Scan for the cell matching the given text and deliver its [X, Y] coordinate at center. 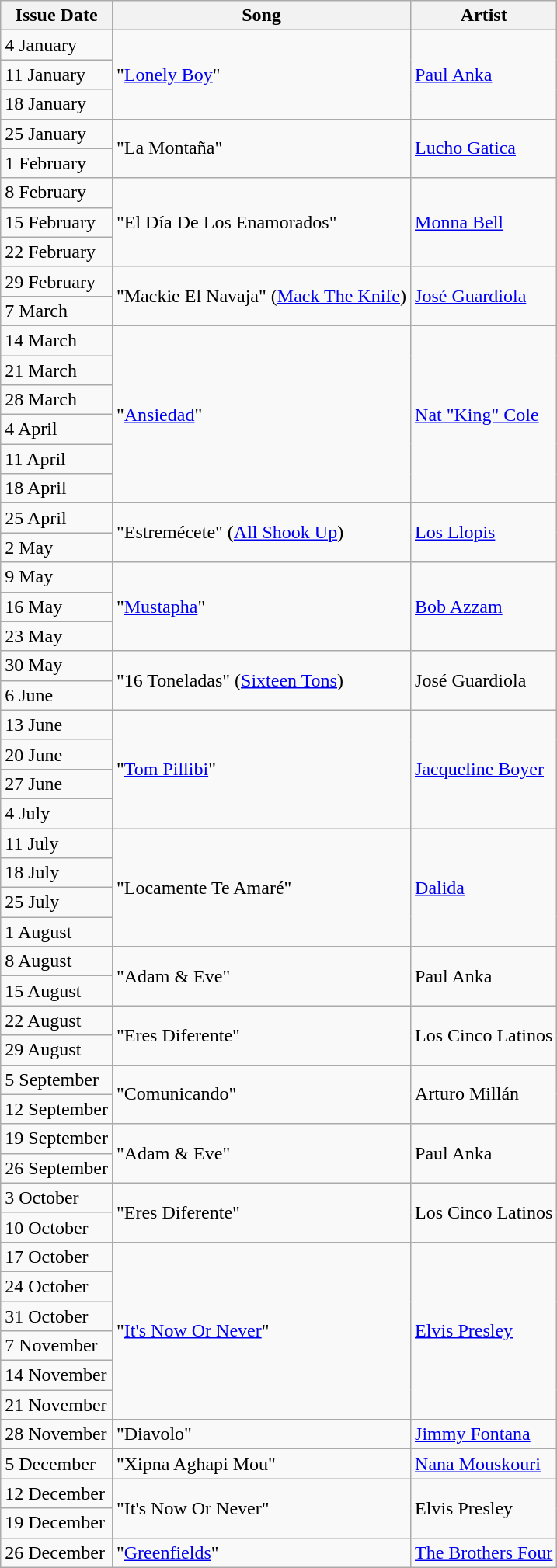
26 December [57, 1552]
2 May [57, 548]
4 April [57, 429]
25 January [57, 134]
10 October [57, 1227]
1 February [57, 163]
14 November [57, 1375]
"Lonely Boy" [261, 75]
Nat "King" Cole [484, 414]
Los Llopis [484, 533]
27 June [57, 784]
11 January [57, 75]
"Xipna Aghapi Mou" [261, 1464]
28 November [57, 1434]
21 November [57, 1405]
"Tom Pillibi" [261, 769]
31 October [57, 1316]
5 September [57, 1080]
21 March [57, 370]
9 May [57, 577]
7 November [57, 1346]
"Mustapha" [261, 607]
The Brothers Four [484, 1552]
"Diavolo" [261, 1434]
Issue Date [57, 16]
7 March [57, 311]
25 July [57, 902]
Monna Bell [484, 222]
Bob Azzam [484, 607]
29 August [57, 1050]
1 August [57, 932]
Jimmy Fontana [484, 1434]
24 October [57, 1286]
Arturo Millán [484, 1094]
11 July [57, 843]
Song [261, 16]
Nana Mouskouri [484, 1464]
26 September [57, 1168]
11 April [57, 459]
3 October [57, 1198]
"Greenfields" [261, 1552]
"El Día De Los Enamorados" [261, 222]
8 August [57, 961]
12 September [57, 1109]
18 January [57, 104]
18 July [57, 873]
"Mackie El Navaja" (Mack The Knife) [261, 296]
"La Montaña" [261, 148]
4 January [57, 45]
13 June [57, 725]
22 August [57, 1020]
"Comunicando" [261, 1094]
12 December [57, 1493]
Jacqueline Boyer [484, 769]
4 July [57, 813]
"16 Toneladas" (Sixteen Tons) [261, 680]
22 February [57, 252]
19 September [57, 1139]
25 April [57, 518]
16 May [57, 607]
17 October [57, 1257]
"Estremécete" (All Shook Up) [261, 533]
23 May [57, 636]
29 February [57, 281]
6 June [57, 695]
Artist [484, 16]
"Ansiedad" [261, 414]
5 December [57, 1464]
Lucho Gatica [484, 148]
Dalida [484, 887]
18 April [57, 488]
15 August [57, 991]
20 June [57, 754]
15 February [57, 222]
30 May [57, 666]
8 February [57, 193]
14 March [57, 340]
"Locamente Te Amaré" [261, 887]
28 March [57, 400]
19 December [57, 1523]
